Detect which cell encompasses the target text, then output its [X, Y] center coordinate. 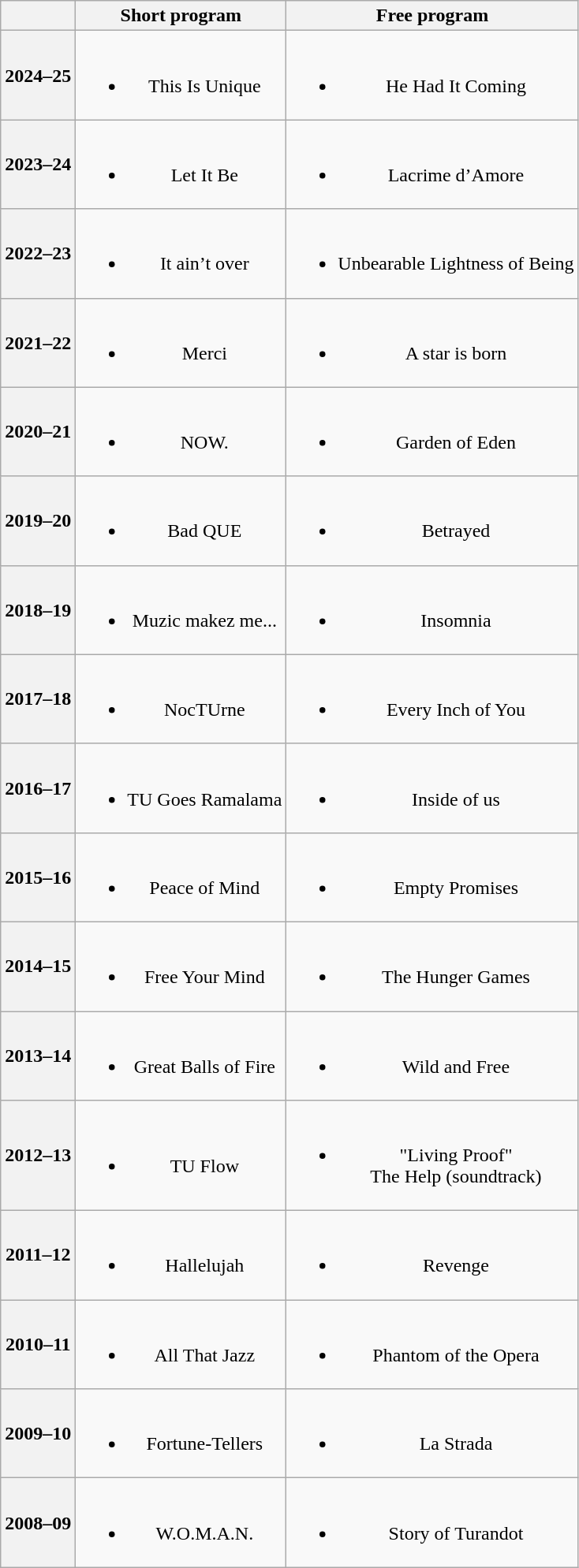
Fortune-Tellers [181, 1433]
Wild and Free [432, 1055]
All That Jazz [181, 1345]
W.O.M.A.N. [181, 1523]
A star is born [432, 342]
Hallelujah [181, 1255]
NocTUrne [181, 698]
NOW. [181, 432]
Merci [181, 342]
Story of Turandot [432, 1523]
Lacrime d’Amore [432, 164]
2012–13 [38, 1156]
Free Your Mind [181, 966]
2015–16 [38, 877]
La Strada [432, 1433]
2020–21 [38, 432]
Revenge [432, 1255]
2017–18 [38, 698]
Muzic makez me... [181, 610]
Garden of Eden [432, 432]
2022–23 [38, 254]
Bad QUE [181, 520]
Every Inch of You [432, 698]
2010–11 [38, 1345]
2014–15 [38, 966]
2009–10 [38, 1433]
Great Balls of Fire [181, 1055]
2011–12 [38, 1255]
Unbearable Lightness of Being [432, 254]
TU Flow [181, 1156]
This Is Unique [181, 76]
Let It Be [181, 164]
It ain’t over [181, 254]
2023–24 [38, 164]
2024–25 [38, 76]
Empty Promises [432, 877]
2021–22 [38, 342]
2019–20 [38, 520]
Betrayed [432, 520]
2013–14 [38, 1055]
Peace of Mind [181, 877]
He Had It Coming [432, 76]
Insomnia [432, 610]
"Living Proof" The Help (soundtrack) [432, 1156]
Phantom of the Opera [432, 1345]
2016–17 [38, 788]
Short program [181, 16]
2008–09 [38, 1523]
The Hunger Games [432, 966]
2018–19 [38, 610]
Inside of us [432, 788]
TU Goes Ramalama [181, 788]
Free program [432, 16]
